Find where the given text appears and provide that cell's center as [x, y] coordinate. 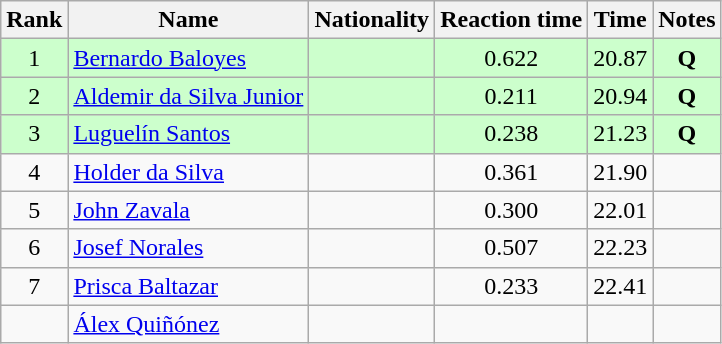
John Zavala [188, 210]
6 [34, 248]
22.01 [620, 210]
Bernardo Baloyes [188, 58]
Álex Quiñónez [188, 324]
Name [188, 20]
21.23 [620, 134]
Nationality [372, 20]
0.622 [512, 58]
Aldemir da Silva Junior [188, 96]
20.94 [620, 96]
Luguelín Santos [188, 134]
20.87 [620, 58]
3 [34, 134]
0.238 [512, 134]
Josef Norales [188, 248]
1 [34, 58]
4 [34, 172]
Reaction time [512, 20]
22.23 [620, 248]
22.41 [620, 286]
5 [34, 210]
Rank [34, 20]
Holder da Silva [188, 172]
0.233 [512, 286]
0.211 [512, 96]
7 [34, 286]
0.300 [512, 210]
0.361 [512, 172]
Prisca Baltazar [188, 286]
2 [34, 96]
Notes [687, 20]
Time [620, 20]
21.90 [620, 172]
0.507 [512, 248]
